Pinpoint the cell where the given text exists, returning its (X, Y) midpoint coordinate. 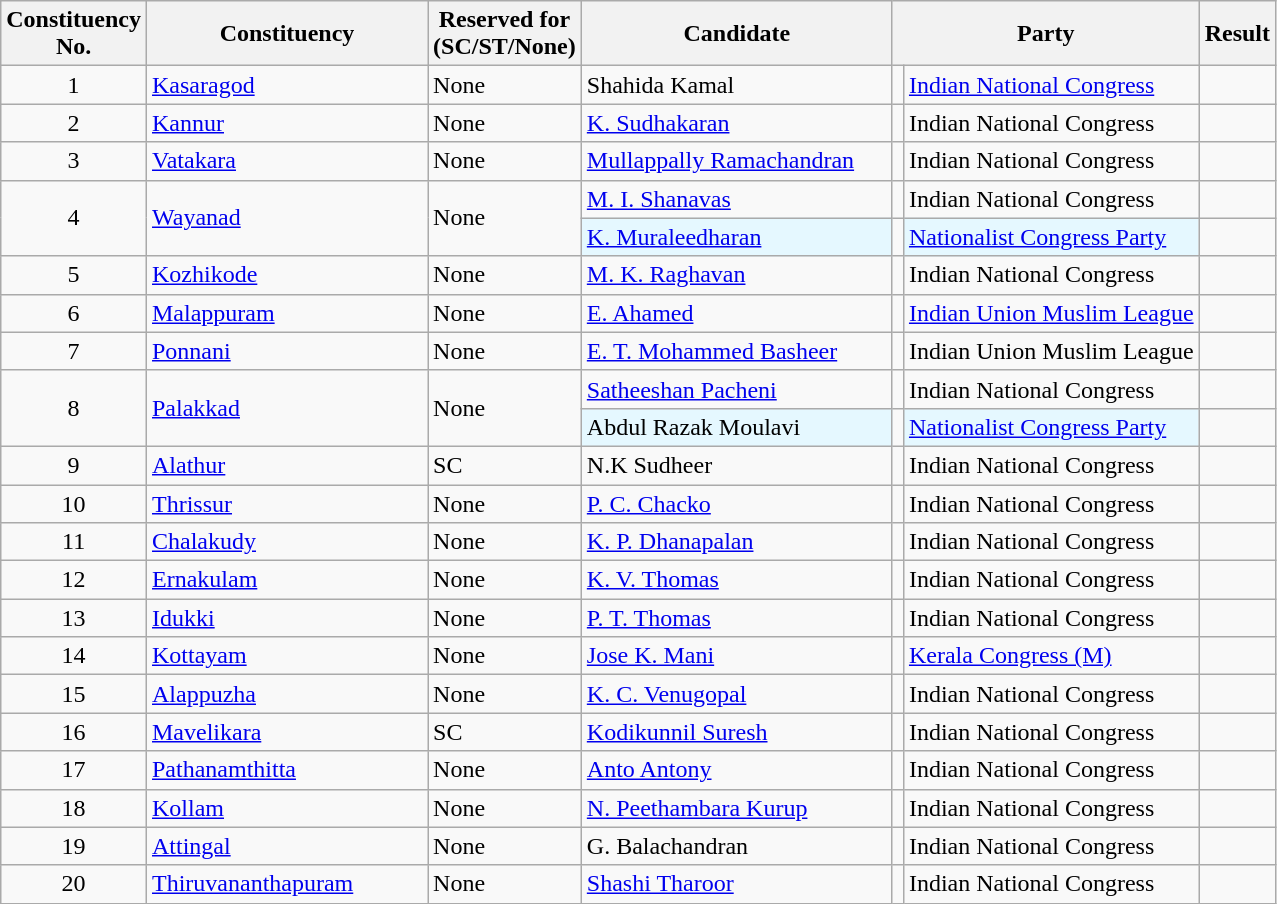
16 (74, 732)
Pathanamthitta (286, 770)
Constituency No. (74, 34)
Reserved for(SC/ST/None) (505, 34)
M. I. Shanavas (736, 199)
K. C. Venugopal (736, 694)
5 (74, 275)
G. Balachandran (736, 846)
17 (74, 770)
Abdul Razak Moulavi (736, 427)
P. C. Chacko (736, 503)
2 (74, 123)
20 (74, 884)
Result (1237, 34)
4 (74, 218)
Kasaragod (286, 85)
14 (74, 656)
Mullappally Ramachandran (736, 161)
Alathur (286, 465)
Constituency (286, 34)
Palakkad (286, 408)
Thrissur (286, 503)
18 (74, 808)
3 (74, 161)
Party (1046, 34)
Anto Antony (736, 770)
Kozhikode (286, 275)
Kannur (286, 123)
12 (74, 580)
P. T. Thomas (736, 618)
Mavelikara (286, 732)
Ponnani (286, 351)
Idukki (286, 618)
Alappuzha (286, 694)
Kerala Congress (M) (1051, 656)
K. Muraleedharan (736, 237)
19 (74, 846)
Kollam (286, 808)
Satheeshan Pacheni (736, 389)
Chalakudy (286, 542)
8 (74, 408)
K. Sudhakaran (736, 123)
Ernakulam (286, 580)
N. Peethambara Kurup (736, 808)
Kodikunnil Suresh (736, 732)
Vatakara (286, 161)
Jose K. Mani (736, 656)
Shahida Kamal (736, 85)
15 (74, 694)
Kottayam (286, 656)
10 (74, 503)
E. Ahamed (736, 313)
13 (74, 618)
Candidate (736, 34)
M. K. Raghavan (736, 275)
7 (74, 351)
6 (74, 313)
Attingal (286, 846)
1 (74, 85)
N.K Sudheer (736, 465)
Thiruvananthapuram (286, 884)
Malappuram (286, 313)
11 (74, 542)
Shashi Tharoor (736, 884)
K. P. Dhanapalan (736, 542)
E. T. Mohammed Basheer (736, 351)
K. V. Thomas (736, 580)
Wayanad (286, 218)
9 (74, 465)
